Identify which cell holds the provided text, then report its (X, Y) central coordinate. 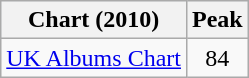
Peak (217, 20)
84 (217, 58)
UK Albums Chart (94, 58)
Chart (2010) (94, 20)
